Pinpoint the cell where the given text exists, returning its (x, y) midpoint coordinate. 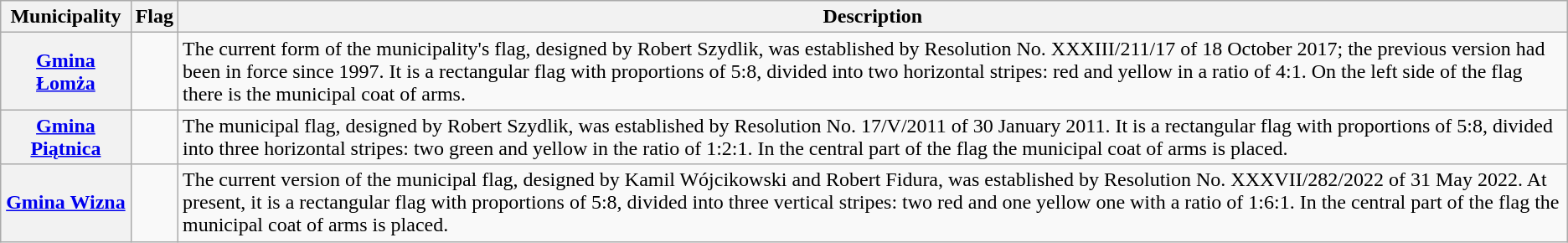
Municipality (65, 17)
Gmina Piątnica (65, 137)
Gmina Wizna (65, 203)
Description (873, 17)
Flag (154, 17)
Gmina Łomża (65, 71)
